Identify which cell holds the provided text, then report its [x, y] central coordinate. 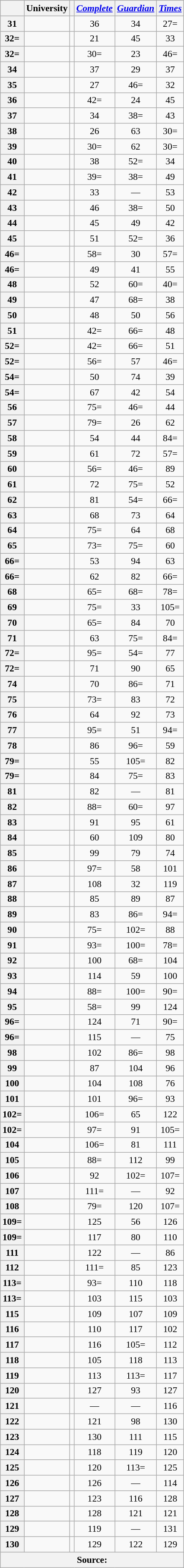
131 [170, 1529]
106 [12, 1176]
University [47, 8]
35 [12, 85]
97 [170, 807]
Times [170, 8]
29 [136, 70]
27= [170, 24]
78 [12, 746]
67 [95, 392]
21 [95, 39]
39= [95, 177]
69 [12, 608]
46 [95, 208]
30 [136, 254]
40 [12, 162]
27 [95, 85]
96 [170, 1068]
79 [136, 853]
23 [136, 54]
40= [170, 285]
Complete [95, 8]
47 [95, 300]
Source: [92, 1560]
31 [12, 24]
Guardian [136, 8]
24 [136, 100]
